From the cell containing the given text, extract its center point as [X, Y] coordinate. 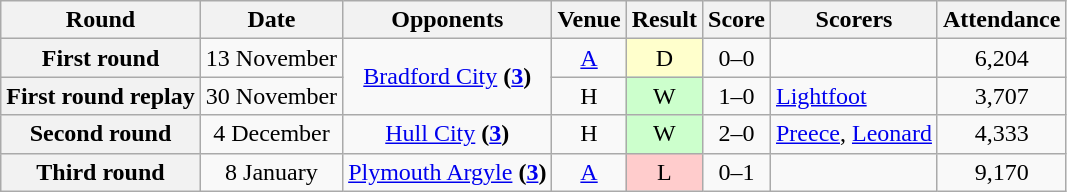
1–0 [737, 96]
First round replay [101, 96]
8 January [271, 172]
9,170 [1001, 172]
Score [737, 20]
Lightfoot [854, 96]
Round [101, 20]
Hull City (3) [448, 134]
6,204 [1001, 58]
Second round [101, 134]
L [664, 172]
3,707 [1001, 96]
Date [271, 20]
Venue [589, 20]
Preece, Leonard [854, 134]
First round [101, 58]
4,333 [1001, 134]
2–0 [737, 134]
Scorers [854, 20]
Third round [101, 172]
Result [664, 20]
Bradford City (3) [448, 77]
13 November [271, 58]
Plymouth Argyle (3) [448, 172]
4 December [271, 134]
Opponents [448, 20]
Attendance [1001, 20]
0–1 [737, 172]
D [664, 58]
0–0 [737, 58]
30 November [271, 96]
